Provide the [X, Y] coordinate of the cell's center where the given text is located.  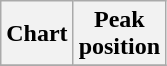
Chart [37, 34]
Peakposition [119, 34]
